Identify which cell holds the provided text, then report its [X, Y] central coordinate. 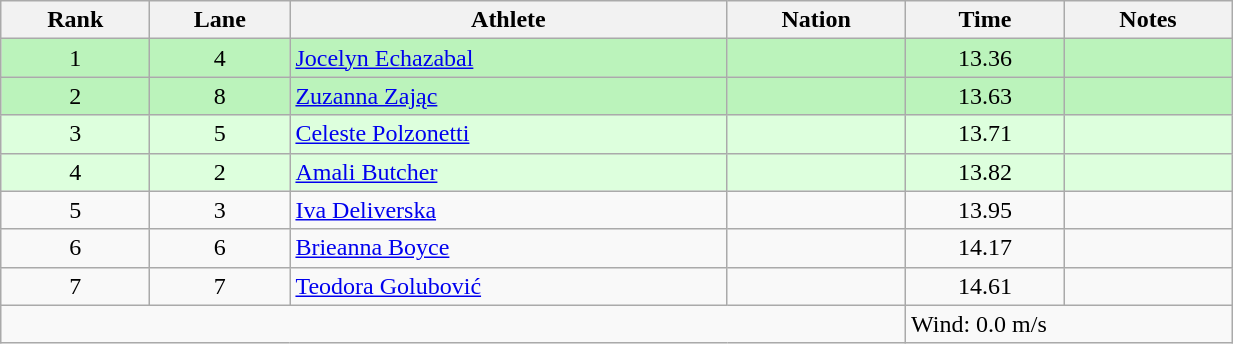
14.17 [984, 248]
Teodora Golubović [508, 286]
Celeste Polzonetti [508, 134]
13.82 [984, 172]
Athlete [508, 20]
Rank [76, 20]
13.71 [984, 134]
8 [220, 96]
13.95 [984, 210]
Nation [816, 20]
Zuzanna Zając [508, 96]
Notes [1148, 20]
Wind: 0.0 m/s [1068, 324]
Jocelyn Echazabal [508, 58]
13.63 [984, 96]
Time [984, 20]
Amali Butcher [508, 172]
Lane [220, 20]
1 [76, 58]
Iva Deliverska [508, 210]
14.61 [984, 286]
13.36 [984, 58]
Brieanna Boyce [508, 248]
